Search for the cell housing the specified text and yield its [X, Y] center coordinate. 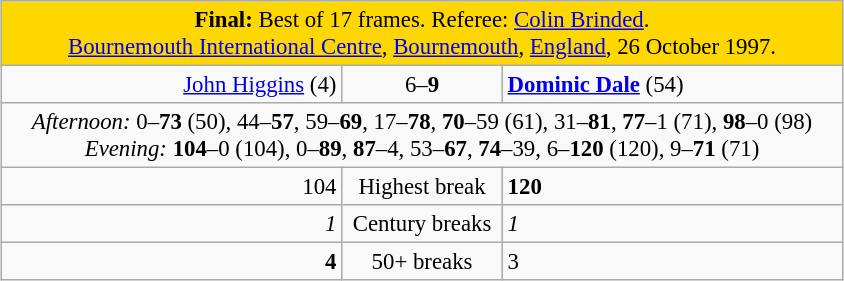
John Higgins (4) [172, 85]
Highest break [422, 187]
6–9 [422, 85]
50+ breaks [422, 262]
Century breaks [422, 224]
Final: Best of 17 frames. Referee: Colin Brinded.Bournemouth International Centre, Bournemouth, England, 26 October 1997. [422, 34]
3 [672, 262]
Dominic Dale (54) [672, 85]
120 [672, 187]
4 [172, 262]
104 [172, 187]
